Identify which cell holds the provided text, then report its [x, y] central coordinate. 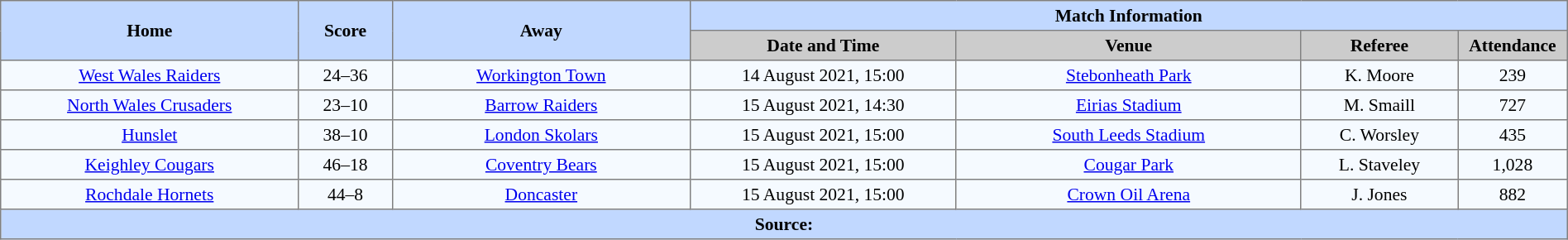
239 [1513, 75]
Eirias Stadium [1128, 105]
Rochdale Hornets [150, 194]
Hunslet [150, 135]
Source: [784, 224]
J. Jones [1379, 194]
Doncaster [541, 194]
23–10 [346, 105]
K. Moore [1379, 75]
1,028 [1513, 165]
Away [541, 31]
M. Smaill [1379, 105]
46–18 [346, 165]
15 August 2021, 14:30 [823, 105]
435 [1513, 135]
L. Staveley [1379, 165]
24–36 [346, 75]
Date and Time [823, 46]
Attendance [1513, 46]
Cougar Park [1128, 165]
North Wales Crusaders [150, 105]
C. Worsley [1379, 135]
Home [150, 31]
Coventry Bears [541, 165]
Score [346, 31]
Barrow Raiders [541, 105]
44–8 [346, 194]
London Skolars [541, 135]
South Leeds Stadium [1128, 135]
38–10 [346, 135]
Venue [1128, 46]
Referee [1379, 46]
Keighley Cougars [150, 165]
727 [1513, 105]
West Wales Raiders [150, 75]
14 August 2021, 15:00 [823, 75]
882 [1513, 194]
Workington Town [541, 75]
Match Information [1128, 16]
Crown Oil Arena [1128, 194]
Stebonheath Park [1128, 75]
